Identify which cell holds the provided text, then report its (X, Y) central coordinate. 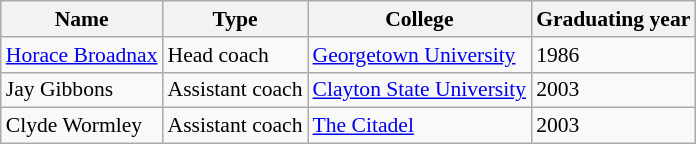
Graduating year (613, 19)
Jay Gibbons (82, 90)
Name (82, 19)
Head coach (236, 55)
Clyde Wormley (82, 126)
1986 (613, 55)
Horace Broadnax (82, 55)
Type (236, 19)
Georgetown University (420, 55)
College (420, 19)
Clayton State University (420, 90)
The Citadel (420, 126)
